Determine the [X, Y] coordinate at the center of the cell enclosing the given text.  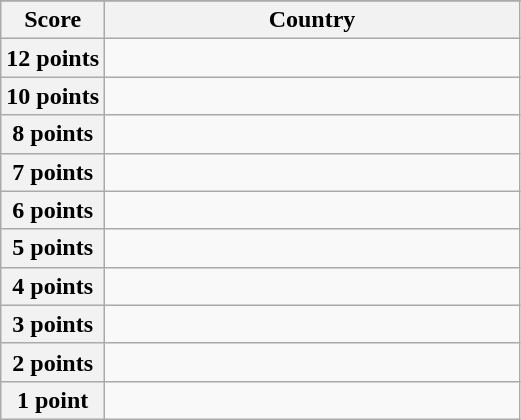
Score [53, 20]
1 point [53, 400]
5 points [53, 248]
12 points [53, 58]
3 points [53, 324]
6 points [53, 210]
8 points [53, 134]
7 points [53, 172]
10 points [53, 96]
Country [312, 20]
2 points [53, 362]
4 points [53, 286]
